Output the (x, y) coordinate of the center of the cell containing the given text.  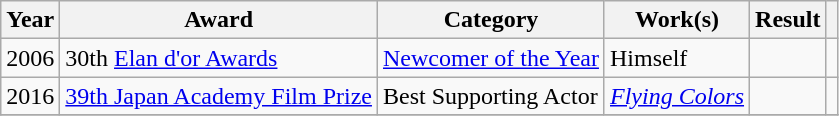
Newcomer of the Year (490, 58)
Himself (676, 58)
Work(s) (676, 20)
2016 (30, 96)
39th Japan Academy Film Prize (219, 96)
Category (490, 20)
Best Supporting Actor (490, 96)
Award (219, 20)
Flying Colors (676, 96)
2006 (30, 58)
Year (30, 20)
Result (788, 20)
30th Elan d'or Awards (219, 58)
